Locate the cell with the specified text and output its (X, Y) center coordinate. 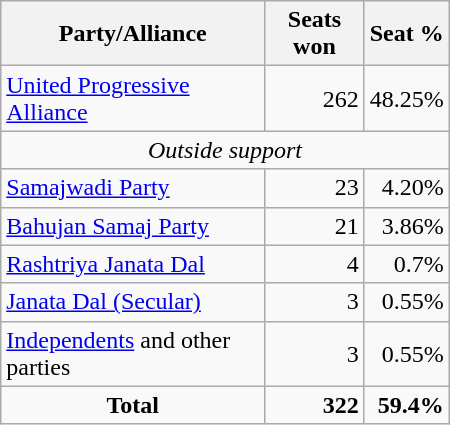
3.86% (406, 226)
Independents and other parties (133, 354)
21 (314, 226)
Outside support (225, 150)
Seat % (406, 34)
Rashtriya Janata Dal (133, 264)
322 (314, 405)
4 (314, 264)
23 (314, 188)
Bahujan Samaj Party (133, 226)
4.20% (406, 188)
0.7% (406, 264)
United Progressive Alliance (133, 98)
Samajwadi Party (133, 188)
Party/Alliance (133, 34)
Total (133, 405)
Seats won (314, 34)
59.4% (406, 405)
262 (314, 98)
48.25% (406, 98)
Janata Dal (Secular) (133, 302)
